Capture the cell that displays the provided text and extract its (x, y) central coordinate. 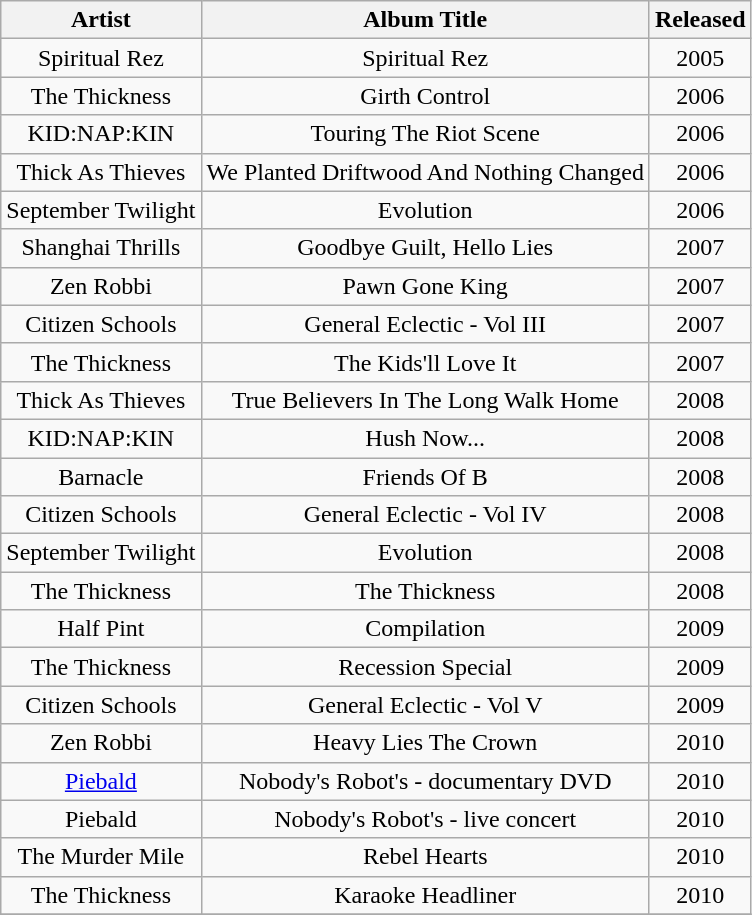
Compilation (425, 629)
General Eclectic - Vol III (425, 324)
Half Pint (101, 629)
The Murder Mile (101, 857)
Nobody's Robot's - documentary DVD (425, 781)
2005 (700, 58)
Shanghai Thrills (101, 248)
Karaoke Headliner (425, 895)
General Eclectic - Vol V (425, 705)
Girth Control (425, 96)
Goodbye Guilt, Hello Lies (425, 248)
The Kids'll Love It (425, 362)
Rebel Hearts (425, 857)
Barnacle (101, 477)
Album Title (425, 20)
Pawn Gone King (425, 286)
Hush Now... (425, 438)
Nobody's Robot's - live concert (425, 819)
True Believers In The Long Walk Home (425, 400)
General Eclectic - Vol IV (425, 515)
We Planted Driftwood And Nothing Changed (425, 172)
Heavy Lies The Crown (425, 743)
Recession Special (425, 667)
Friends Of B (425, 477)
Artist (101, 20)
Released (700, 20)
Touring The Riot Scene (425, 134)
